Output the [x, y] coordinate of the center of the cell containing the given text.  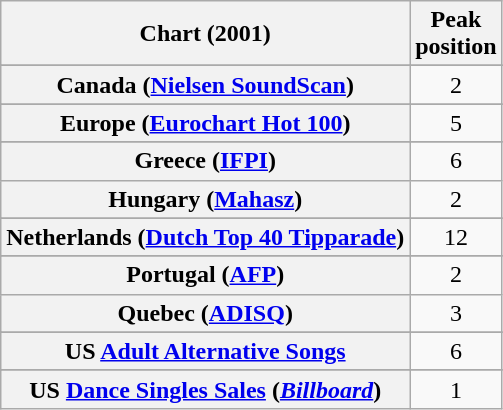
Netherlands (Dutch Top 40 Tipparade) [206, 237]
12 [456, 237]
3 [456, 313]
1 [456, 389]
US Adult Alternative Songs [206, 351]
Portugal (AFP) [206, 275]
Canada (Nielsen SoundScan) [206, 85]
Quebec (ADISQ) [206, 313]
US Dance Singles Sales (Billboard) [206, 389]
Hungary (Mahasz) [206, 199]
Peakposition [456, 34]
Chart (2001) [206, 34]
5 [456, 123]
Europe (Eurochart Hot 100) [206, 123]
Greece (IFPI) [206, 161]
